From the cell containing the given text, extract its center point as [X, Y] coordinate. 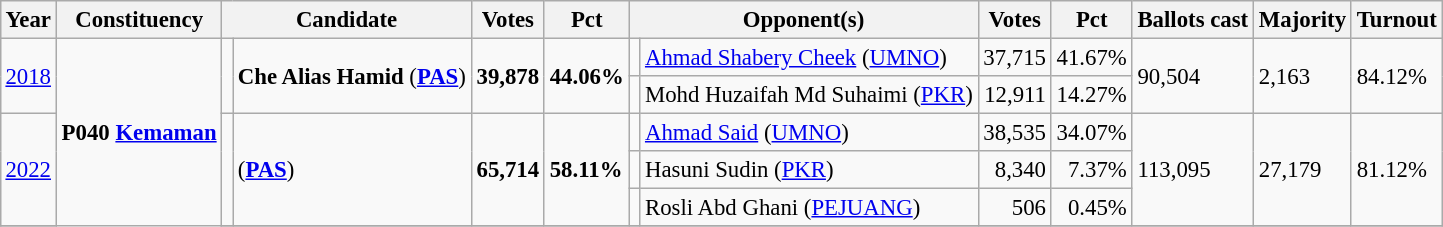
Che Alias Hamid (PAS) [352, 76]
506 [1014, 208]
2022 [28, 170]
41.67% [1092, 57]
Year [28, 20]
8,340 [1014, 170]
12,911 [1014, 95]
Rosli Abd Ghani (PEJUANG) [809, 208]
38,535 [1014, 133]
Ahmad Shabery Cheek (UMNO) [809, 57]
2018 [28, 76]
37,715 [1014, 57]
14.27% [1092, 95]
Ahmad Said (UMNO) [809, 133]
113,095 [1192, 170]
Candidate [346, 20]
Turnout [1396, 20]
Ballots cast [1192, 20]
0.45% [1092, 208]
34.07% [1092, 133]
7.37% [1092, 170]
2,163 [1302, 76]
58.11% [586, 170]
P040 Kemaman [139, 132]
Opponent(s) [804, 20]
27,179 [1302, 170]
39,878 [508, 76]
90,504 [1192, 76]
81.12% [1396, 170]
44.06% [586, 76]
(PAS) [352, 170]
Hasuni Sudin (PKR) [809, 170]
84.12% [1396, 76]
Mohd Huzaifah Md Suhaimi (PKR) [809, 95]
Constituency [139, 20]
Majority [1302, 20]
65,714 [508, 170]
